Scan for the cell matching the given text and deliver its (X, Y) coordinate at center. 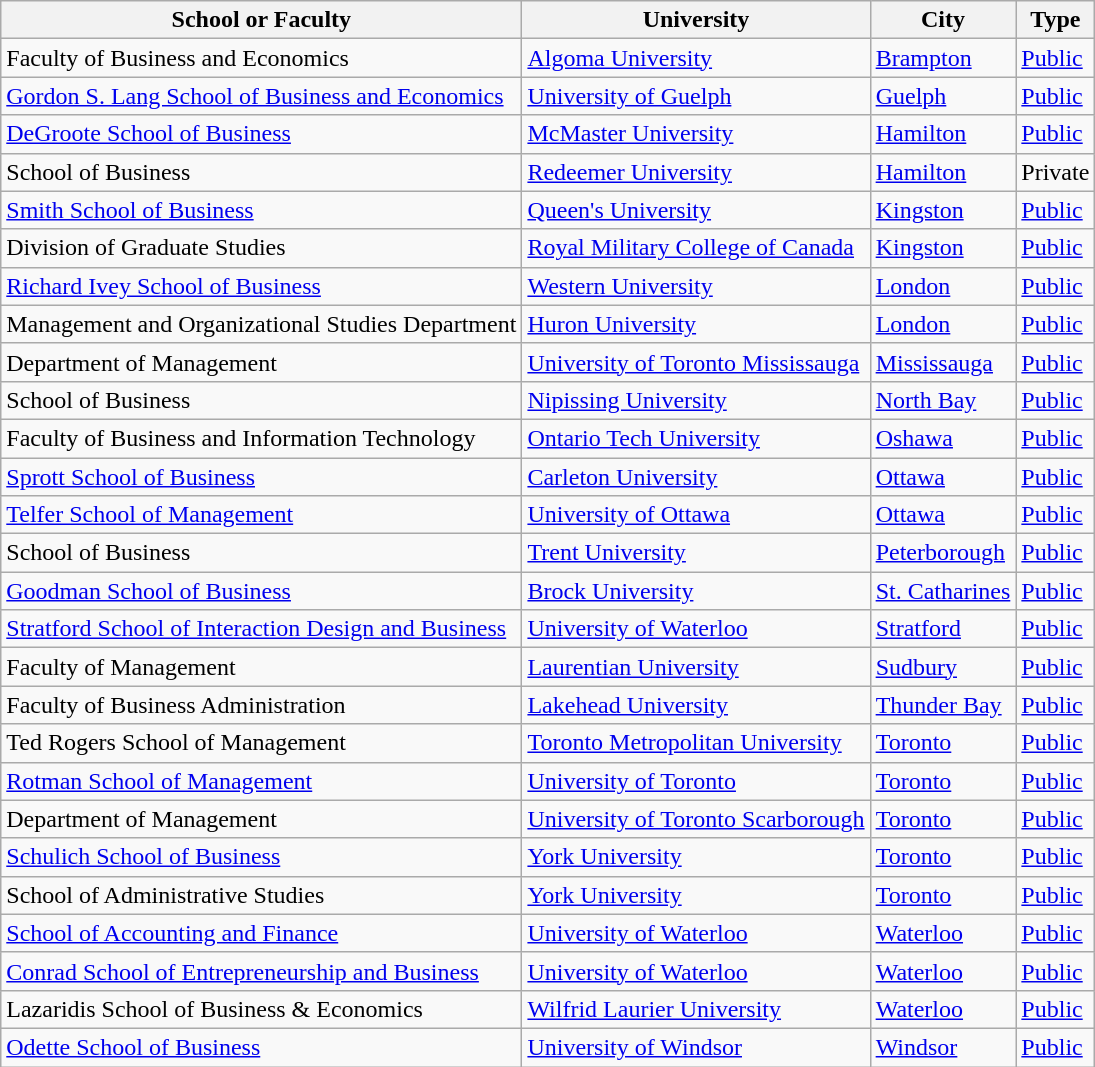
Sprott School of Business (262, 477)
University of Toronto (696, 781)
University of Ottawa (696, 515)
McMaster University (696, 134)
Richard Ivey School of Business (262, 286)
Carleton University (696, 477)
Lazaridis School of Business & Economics (262, 1009)
Gordon S. Lang School of Business and Economics (262, 96)
Brampton (943, 58)
Queen's University (696, 210)
Ontario Tech University (696, 438)
Nipissing University (696, 400)
Lakehead University (696, 705)
Redeemer University (696, 172)
Royal Military College of Canada (696, 248)
Trent University (696, 553)
Stratford School of Interaction Design and Business (262, 629)
Brock University (696, 591)
Toronto Metropolitan University (696, 743)
Odette School of Business (262, 1047)
Goodman School of Business (262, 591)
Smith School of Business (262, 210)
Type (1056, 20)
Faculty of Business and Economics (262, 58)
University of Windsor (696, 1047)
Schulich School of Business (262, 857)
University of Toronto Scarborough (696, 819)
Laurentian University (696, 667)
Conrad School of Entrepreneurship and Business (262, 971)
Rotman School of Management (262, 781)
Guelph (943, 96)
University (696, 20)
School or Faculty (262, 20)
North Bay (943, 400)
Mississauga (943, 362)
Telfer School of Management (262, 515)
DeGroote School of Business (262, 134)
School of Accounting and Finance (262, 933)
City (943, 20)
Peterborough (943, 553)
Private (1056, 172)
School of Administrative Studies (262, 895)
Windsor (943, 1047)
Faculty of Business Administration (262, 705)
Algoma University (696, 58)
Oshawa (943, 438)
Stratford (943, 629)
University of Toronto Mississauga (696, 362)
Management and Organizational Studies Department (262, 324)
Division of Graduate Studies (262, 248)
Wilfrid Laurier University (696, 1009)
Thunder Bay (943, 705)
University of Guelph (696, 96)
St. Catharines (943, 591)
Sudbury (943, 667)
Faculty of Business and Information Technology (262, 438)
Ted Rogers School of Management (262, 743)
Huron University (696, 324)
Faculty of Management (262, 667)
Western University (696, 286)
